Pinpoint the cell where the given text exists, returning its (x, y) midpoint coordinate. 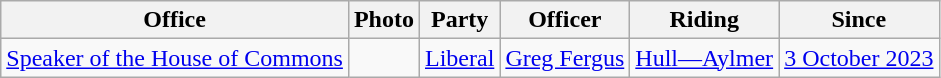
Office (175, 20)
3 October 2023 (859, 58)
Riding (704, 20)
Photo (384, 20)
Hull—Aylmer (704, 58)
Greg Fergus (565, 58)
Speaker of the House of Commons (175, 58)
Officer (565, 20)
Liberal (459, 58)
Party (459, 20)
Since (859, 20)
